Identify which cell holds the provided text, then report its (X, Y) central coordinate. 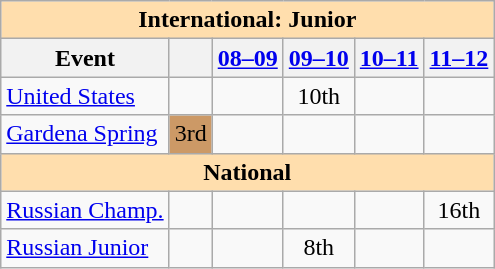
United States (85, 96)
Russian Champ. (85, 210)
Russian Junior (85, 248)
International: Junior (248, 20)
10–11 (389, 58)
10th (318, 96)
Event (85, 58)
11–12 (459, 58)
Gardena Spring (85, 134)
08–09 (248, 58)
3rd (190, 134)
16th (459, 210)
8th (318, 248)
National (248, 172)
09–10 (318, 58)
